Identify which cell holds the provided text, then report its (X, Y) central coordinate. 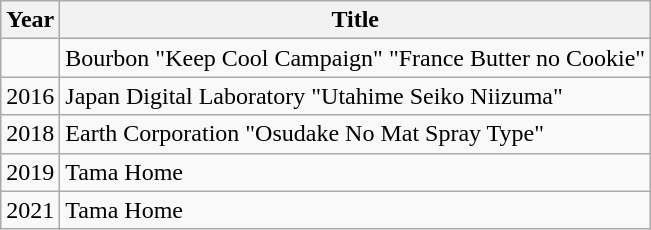
Title (356, 20)
2021 (30, 210)
Bourbon "Keep Cool Campaign" "France Butter no Cookie" (356, 58)
2016 (30, 96)
Earth Corporation "Osudake No Mat Spray Type" (356, 134)
2018 (30, 134)
2019 (30, 172)
Japan Digital Laboratory "Utahime Seiko Niizuma" (356, 96)
Year (30, 20)
